Identify which cell holds the provided text, then report its [x, y] central coordinate. 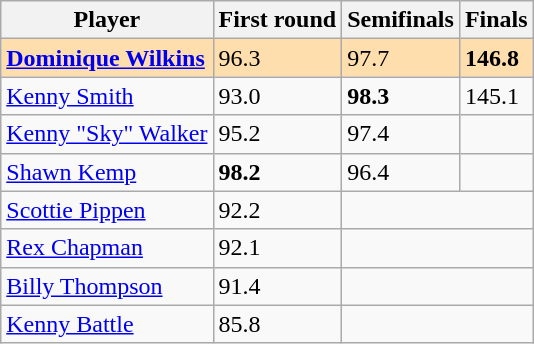
145.1 [496, 96]
98.2 [278, 172]
Kenny Smith [107, 96]
96.4 [401, 172]
92.1 [278, 248]
Kenny Battle [107, 324]
Scottie Pippen [107, 210]
97.4 [401, 134]
Rex Chapman [107, 248]
Finals [496, 20]
Player [107, 20]
First round [278, 20]
96.3 [278, 58]
98.3 [401, 96]
97.7 [401, 58]
92.2 [278, 210]
85.8 [278, 324]
95.2 [278, 134]
Semifinals [401, 20]
146.8 [496, 58]
Billy Thompson [107, 286]
91.4 [278, 286]
Kenny "Sky" Walker [107, 134]
93.0 [278, 96]
Dominique Wilkins [107, 58]
Shawn Kemp [107, 172]
